Pinpoint the cell where the given text exists, returning its [x, y] midpoint coordinate. 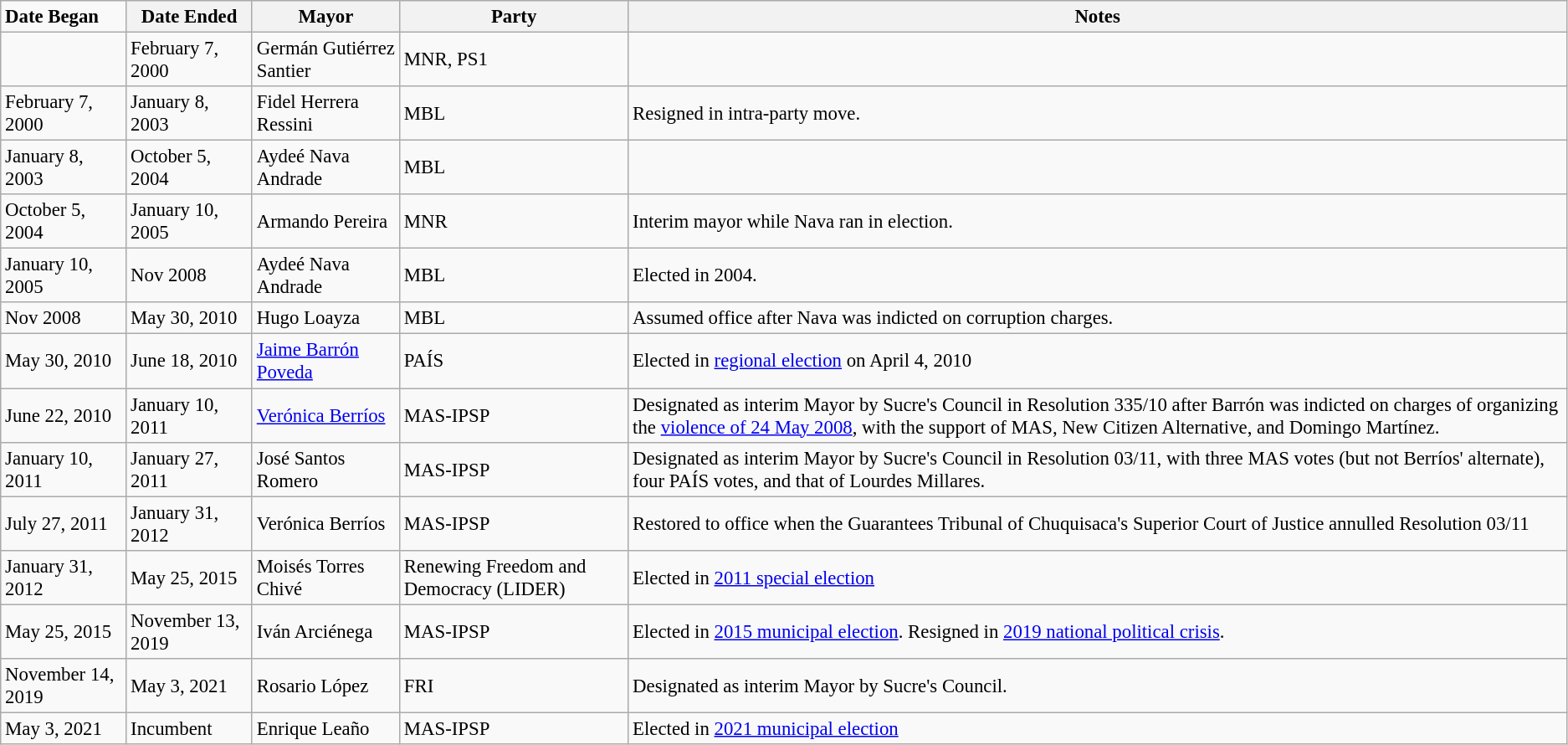
Notes [1098, 17]
Renewing Freedom and Democracy (LIDER) [514, 578]
Moisés Torres Chivé [325, 578]
Mayor [325, 17]
MNR [514, 221]
Resigned in intra-party move. [1098, 114]
Jaime Barrón Poveda [325, 362]
Restored to office when the Guarantees Tribunal of Chuquisaca's Superior Court of Justice annulled Resolution 03/11 [1098, 524]
June 22, 2010 [64, 415]
June 18, 2010 [189, 362]
Rosario López [325, 686]
Date Began [64, 17]
Armando Pereira [325, 221]
Assumed office after Nava was indicted on corruption charges. [1098, 319]
Elected in regional election on April 4, 2010 [1098, 362]
Elected in 2004. [1098, 276]
Party [514, 17]
Enrique Leaño [325, 728]
November 13, 2019 [189, 631]
Designated as interim Mayor by Sucre's Council. [1098, 686]
Elected in 2015 municipal election. Resigned in 2019 national political crisis. [1098, 631]
PAÍS [514, 362]
Iván Arciénega [325, 631]
Germán Gutiérrez Santier [325, 60]
Fidel Herrera Ressini [325, 114]
FRI [514, 686]
MNR, PS1 [514, 60]
January 27, 2011 [189, 469]
Date Ended [189, 17]
November 14, 2019 [64, 686]
José Santos Romero [325, 469]
Incumbent [189, 728]
Elected in 2011 special election [1098, 578]
July 27, 2011 [64, 524]
Elected in 2021 municipal election [1098, 728]
Interim mayor while Nava ran in election. [1098, 221]
Hugo Loayza [325, 319]
